Scan for the cell matching the given text and deliver its [x, y] coordinate at center. 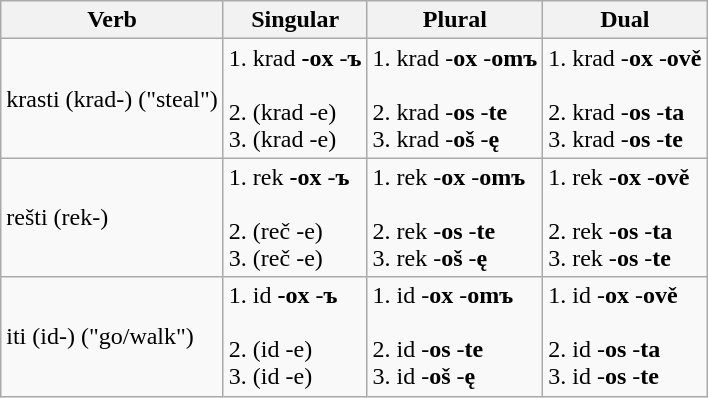
1. id -ox -omъ2. id -os -te 3. id -oš -ę [455, 336]
Singular [295, 20]
1. id -ox -ъ2. (id -e) 3. (id -e) [295, 336]
1. krad -ox -ъ2. (krad -e) 3. (krad -e) [295, 98]
krasti (krad-) ("steal") [112, 98]
1. rek -ox -omъ2. rek -os -te 3. rek -oš -ę [455, 218]
Plural [455, 20]
1. rek -ox -ově2. rek -os -ta 3. rek -os -te [625, 218]
rešti (rek-) [112, 218]
1. krad -ox -omъ2. krad -os -te 3. krad -oš -ę [455, 98]
1. krad -ox -ově2. krad -os -ta 3. krad -os -te [625, 98]
1. rek -ox -ъ2. (reč -e) 3. (reč -e) [295, 218]
iti (id-) ("go/walk") [112, 336]
1. id -ox -ově2. id -os -ta 3. id -os -te [625, 336]
Verb [112, 20]
Dual [625, 20]
